Determine the (X, Y) coordinate at the center of the cell enclosing the given text.  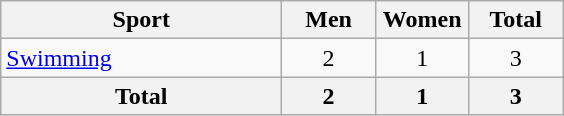
Men (329, 20)
Sport (142, 20)
Women (422, 20)
Swimming (142, 58)
